Extract the (x, y) coordinate from the center of the cell holding the provided text.  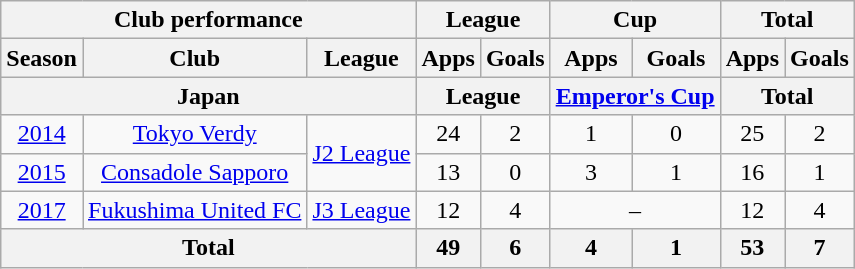
16 (752, 172)
Tokyo Verdy (194, 134)
J2 League (362, 153)
Japan (208, 96)
53 (752, 248)
3 (591, 172)
2017 (42, 210)
7 (820, 248)
49 (448, 248)
Club (194, 58)
2014 (42, 134)
Fukushima United FC (194, 210)
6 (515, 248)
J3 League (362, 210)
24 (448, 134)
Season (42, 58)
Consadole Sapporo (194, 172)
– (635, 210)
25 (752, 134)
Cup (635, 20)
13 (448, 172)
Emperor's Cup (635, 96)
2015 (42, 172)
Club performance (208, 20)
